Scan for the cell matching the given text and deliver its [X, Y] coordinate at center. 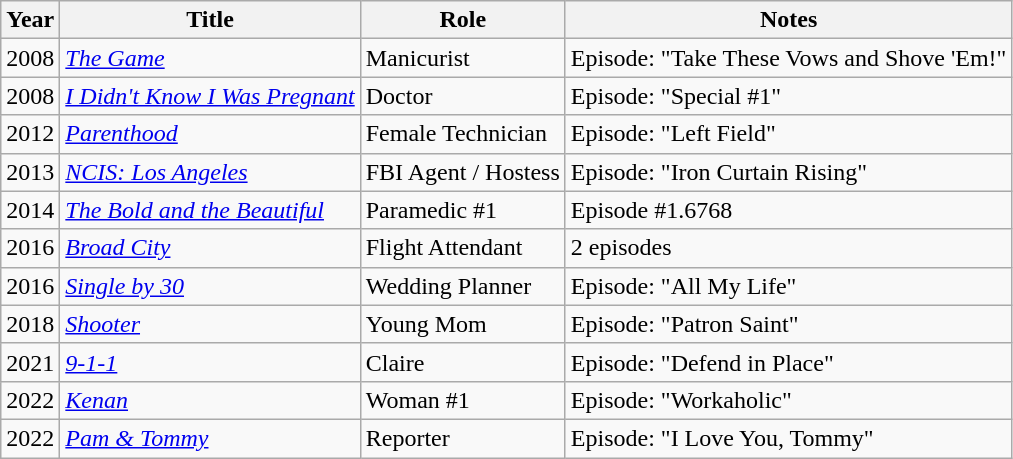
Episode #1.6768 [788, 210]
Episode: "Iron Curtain Rising" [788, 172]
Female Technician [462, 134]
Pam & Tommy [210, 438]
2018 [30, 324]
Shooter [210, 324]
I Didn't Know I Was Pregnant [210, 96]
Notes [788, 20]
NCIS: Los Angeles [210, 172]
Paramedic #1 [462, 210]
Episode: "Left Field" [788, 134]
2014 [30, 210]
2012 [30, 134]
2 episodes [788, 248]
Kenan [210, 400]
Broad City [210, 248]
Flight Attendant [462, 248]
Claire [462, 362]
9-1-1 [210, 362]
FBI Agent / Hostess [462, 172]
Episode: "I Love You, Tommy" [788, 438]
Young Mom [462, 324]
Episode: "Defend in Place" [788, 362]
Doctor [462, 96]
Single by 30 [210, 286]
Role [462, 20]
Parenthood [210, 134]
Episode: "Take These Vows and Shove 'Em!" [788, 58]
Year [30, 20]
Reporter [462, 438]
Manicurist [462, 58]
2021 [30, 362]
Episode: "Workaholic" [788, 400]
The Game [210, 58]
Wedding Planner [462, 286]
2013 [30, 172]
The Bold and the Beautiful [210, 210]
Episode: "Special #1" [788, 96]
Woman #1 [462, 400]
Episode: "Patron Saint" [788, 324]
Title [210, 20]
Episode: "All My Life" [788, 286]
